Scan for the cell matching the given text and deliver its [x, y] coordinate at center. 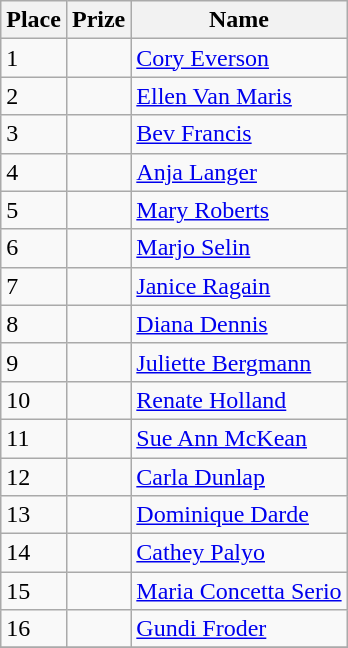
1 [34, 58]
Prize [98, 20]
8 [34, 324]
Sue Ann McKean [239, 438]
15 [34, 591]
Cathey Palyo [239, 553]
Maria Concetta Serio [239, 591]
Juliette Bergmann [239, 362]
14 [34, 553]
9 [34, 362]
7 [34, 286]
Janice Ragain [239, 286]
Gundi Froder [239, 629]
10 [34, 400]
Diana Dennis [239, 324]
6 [34, 248]
Mary Roberts [239, 210]
11 [34, 438]
Anja Langer [239, 172]
3 [34, 134]
Carla Dunlap [239, 477]
Ellen Van Maris [239, 96]
Renate Holland [239, 400]
2 [34, 96]
4 [34, 172]
Place [34, 20]
Marjo Selin [239, 248]
Dominique Darde [239, 515]
13 [34, 515]
Name [239, 20]
5 [34, 210]
12 [34, 477]
16 [34, 629]
Bev Francis [239, 134]
Cory Everson [239, 58]
